From the cell containing the given text, extract its center point as (x, y) coordinate. 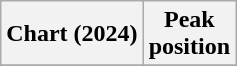
Peakposition (189, 34)
Chart (2024) (72, 34)
